Return (x, y) of the center of cell containing provided text 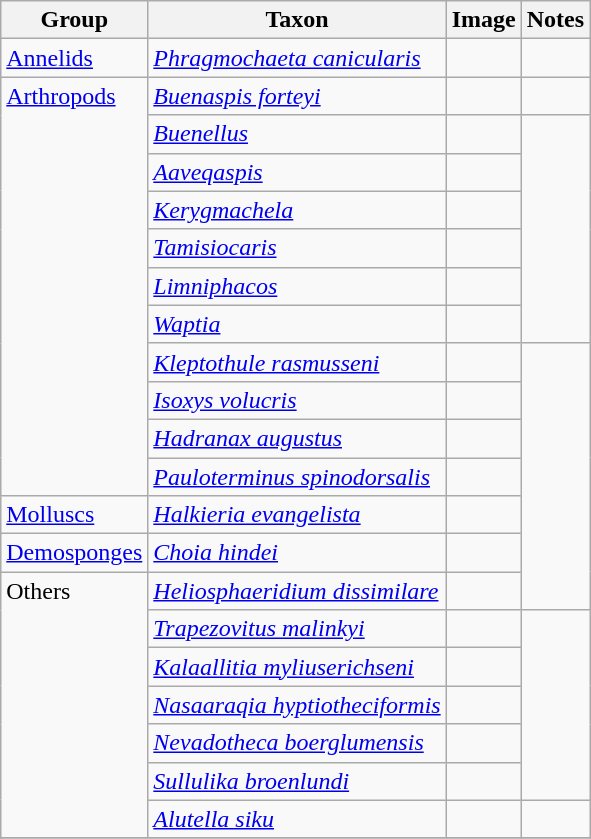
Halkieria evangelista (297, 515)
Waptia (297, 324)
Sullulika broenlundi (297, 781)
Group (74, 20)
Limniphacos (297, 286)
Isoxys volucris (297, 400)
Pauloterminus spinodorsalis (297, 477)
Nevadotheca boerglumensis (297, 743)
Hadranax augustus (297, 438)
Notes (555, 20)
Tamisiocaris (297, 248)
Aaveqaspis (297, 172)
Image (484, 20)
Alutella siku (297, 819)
Molluscs (74, 515)
Demosponges (74, 553)
Trapezovitus malinkyi (297, 629)
Taxon (297, 20)
Kalaallitia myliuserichseni (297, 667)
Buenaspis forteyi (297, 96)
Kleptothule rasmusseni (297, 362)
Choia hindei (297, 553)
Arthropods (74, 286)
Phragmochaeta canicularis (297, 58)
Annelids (74, 58)
Kerygmachela (297, 210)
Nasaaraqia hyptiotheciformis (297, 705)
Buenellus (297, 134)
Others (74, 705)
Heliosphaeridium dissimilare (297, 591)
